Identify which cell holds the provided text, then report its (X, Y) central coordinate. 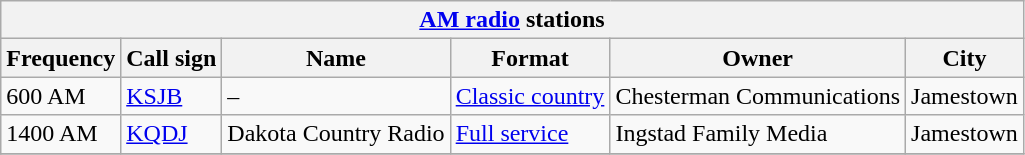
KSJB (172, 96)
Frequency (61, 58)
Chesterman Communications (758, 96)
– (336, 96)
1400 AM (61, 134)
Classic country (530, 96)
KQDJ (172, 134)
AM radio stations (512, 20)
Call sign (172, 58)
Name (336, 58)
Full service (530, 134)
City (965, 58)
Dakota Country Radio (336, 134)
Format (530, 58)
Ingstad Family Media (758, 134)
Owner (758, 58)
600 AM (61, 96)
